Provide the [x, y] coordinate of the cell's center where the given text is located.  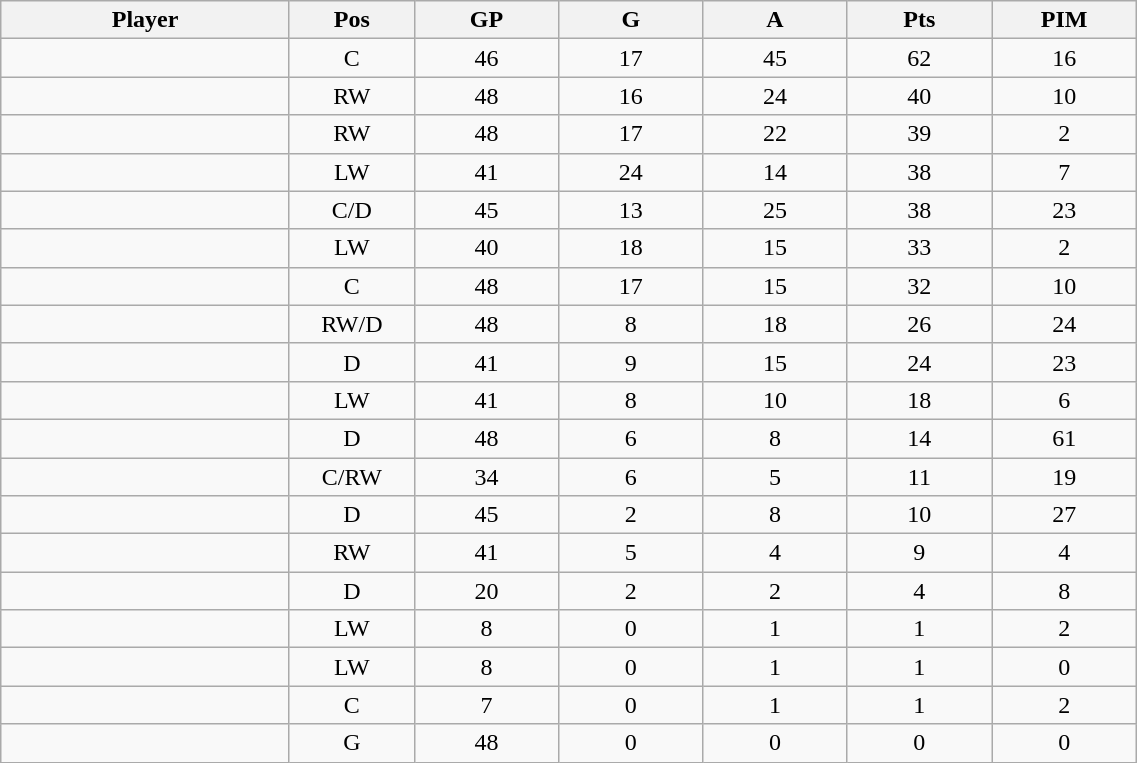
46 [486, 58]
GP [486, 20]
32 [919, 286]
RW/D [352, 324]
62 [919, 58]
20 [486, 591]
33 [919, 248]
11 [919, 477]
27 [1064, 515]
C/RW [352, 477]
19 [1064, 477]
61 [1064, 438]
25 [775, 210]
Pos [352, 20]
PIM [1064, 20]
26 [919, 324]
Player [146, 20]
13 [631, 210]
39 [919, 134]
Pts [919, 20]
A [775, 20]
34 [486, 477]
22 [775, 134]
C/D [352, 210]
